Return the [X, Y] coordinate for the center point of the cell that contains the specified text.  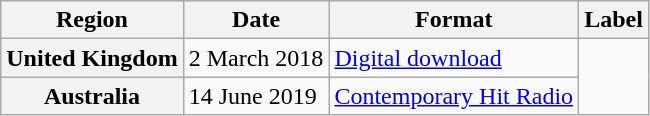
Contemporary Hit Radio [454, 96]
Australia [92, 96]
Region [92, 20]
14 June 2019 [256, 96]
2 March 2018 [256, 58]
Date [256, 20]
Digital download [454, 58]
Label [614, 20]
Format [454, 20]
United Kingdom [92, 58]
